Return the (X, Y) coordinate for the center point of the cell that contains the specified text.  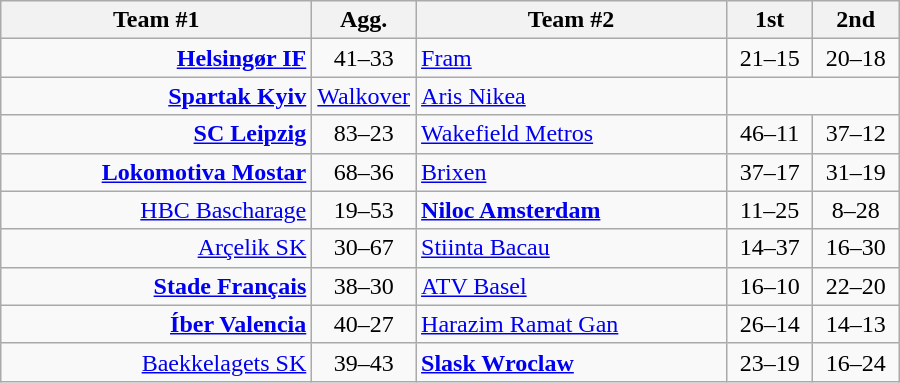
Arçelik SK (156, 248)
2nd (856, 20)
Stade Français (156, 286)
37–17 (770, 172)
14–13 (856, 324)
Team #2 (572, 20)
1st (770, 20)
20–18 (856, 58)
Spartak Kyiv (156, 96)
83–23 (364, 134)
37–12 (856, 134)
31–19 (856, 172)
19–53 (364, 210)
Fram (572, 58)
Íber Valencia (156, 324)
Slask Wroclaw (572, 362)
22–20 (856, 286)
Aris Nikea (572, 96)
Team #1 (156, 20)
23–19 (770, 362)
16–24 (856, 362)
SC Leipzig (156, 134)
8–28 (856, 210)
Wakefield Metros (572, 134)
11–25 (770, 210)
Lokomotiva Mostar (156, 172)
26–14 (770, 324)
16–10 (770, 286)
68–36 (364, 172)
41–33 (364, 58)
16–30 (856, 248)
Brixen (572, 172)
30–67 (364, 248)
Helsingør IF (156, 58)
Agg. (364, 20)
Walkover (364, 96)
40–27 (364, 324)
ATV Basel (572, 286)
14–37 (770, 248)
Harazim Ramat Gan (572, 324)
39–43 (364, 362)
46–11 (770, 134)
38–30 (364, 286)
Niloc Amsterdam (572, 210)
Stiinta Bacau (572, 248)
HBC Bascharage (156, 210)
21–15 (770, 58)
Baekkelagets SK (156, 362)
